Determine the (x, y) coordinate at the center of the cell enclosing the given text.  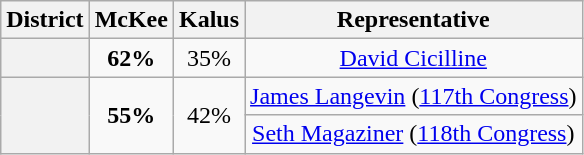
Kalus (208, 20)
James Langevin (117th Congress) (414, 96)
Representative (414, 20)
42% (208, 115)
55% (131, 115)
Seth Magaziner (118th Congress) (414, 134)
David Cicilline (414, 58)
McKee (131, 20)
District (45, 20)
62% (131, 58)
35% (208, 58)
